Scan for the cell matching the given text and deliver its [x, y] coordinate at center. 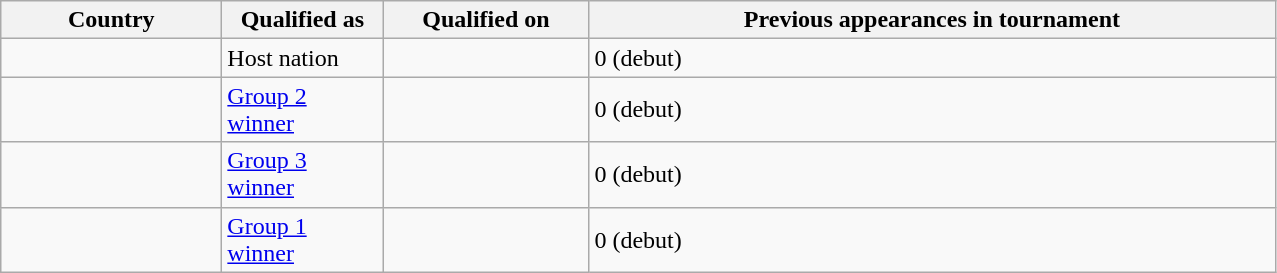
Qualified on [486, 20]
Group 1 winner [302, 240]
Group 3 winner [302, 174]
Host nation [302, 58]
Group 2 winner [302, 110]
Country [112, 20]
Previous appearances in tournament [932, 20]
Qualified as [302, 20]
